Find where the given text appears and provide that cell's center as [X, Y] coordinate. 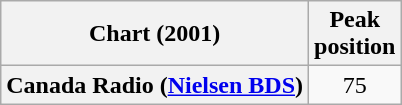
Peakposition [355, 34]
Canada Radio (Nielsen BDS) [155, 85]
Chart (2001) [155, 34]
75 [355, 85]
